Scan for the cell matching the given text and deliver its (X, Y) coordinate at center. 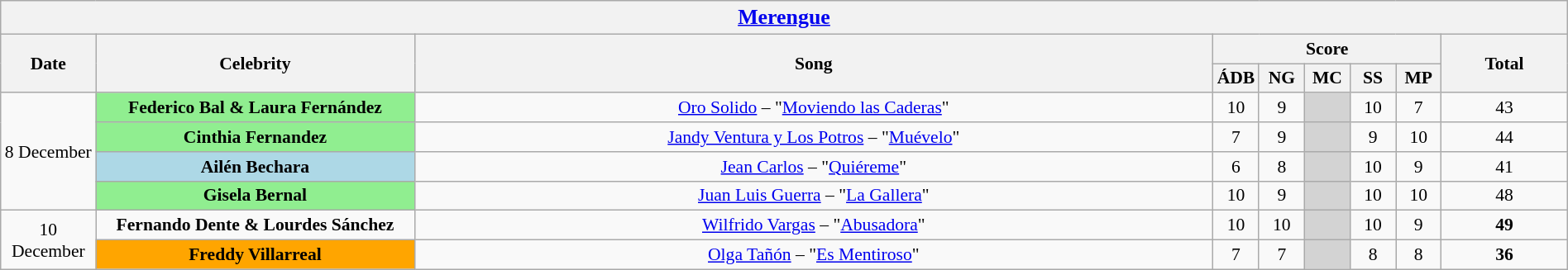
6 (1236, 167)
48 (1504, 196)
NG (1282, 78)
Oro Solido – "Moviendo las Caderas" (814, 108)
Federico Bal & Laura Fernández (255, 108)
36 (1504, 255)
Gisela Bernal (255, 196)
Jean Carlos – "Quiéreme" (814, 167)
Olga Tañón – "Es Mentiroso" (814, 255)
ÁDB (1236, 78)
Score (1327, 49)
Cinthia Fernandez (255, 137)
Song (814, 63)
41 (1504, 167)
MP (1419, 78)
SS (1373, 78)
Date (48, 63)
Juan Luis Guerra – "La Gallera" (814, 196)
43 (1504, 108)
8 December (48, 152)
Wilfrido Vargas – "Abusadora" (814, 225)
Total (1504, 63)
44 (1504, 137)
Freddy Villarreal (255, 255)
MC (1327, 78)
Celebrity (255, 63)
49 (1504, 225)
Merengue (784, 17)
10 December (48, 239)
Jandy Ventura y Los Potros – "Muévelo" (814, 137)
Fernando Dente & Lourdes Sánchez (255, 225)
Ailén Bechara (255, 167)
